Find where the given text appears and provide that cell's center as (x, y) coordinate. 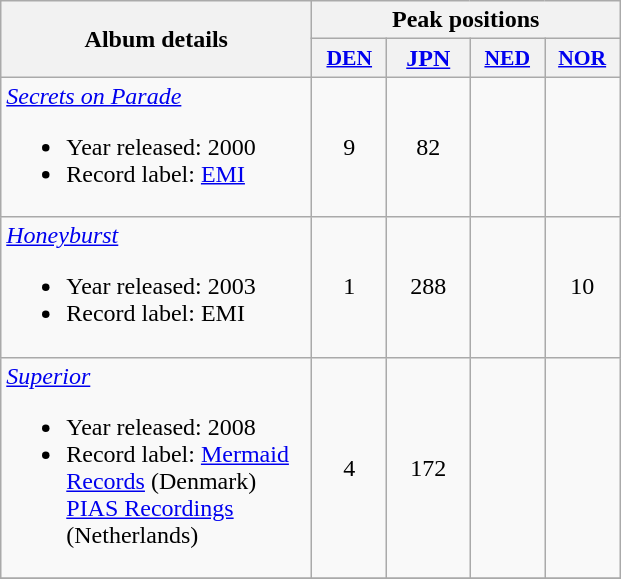
10 (582, 287)
HoneyburstYear released: 2003Record label: EMI (156, 287)
82 (428, 147)
NOR (582, 58)
NED (508, 58)
Secrets on ParadeYear released: 2000Record label: EMI (156, 147)
Peak positions (466, 20)
1 (350, 287)
172 (428, 468)
DEN (350, 58)
SuperiorYear released: 2008Record label: Mermaid Records (Denmark) PIAS Recordings (Netherlands) (156, 468)
288 (428, 287)
9 (350, 147)
JPN (428, 58)
Album details (156, 39)
4 (350, 468)
